Search for the cell housing the specified text and yield its [x, y] center coordinate. 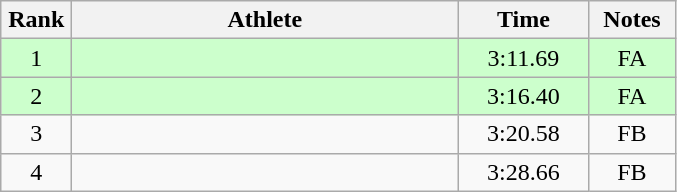
3:16.40 [524, 96]
4 [36, 172]
3:20.58 [524, 134]
3:11.69 [524, 58]
Time [524, 20]
3 [36, 134]
2 [36, 96]
3:28.66 [524, 172]
1 [36, 58]
Rank [36, 20]
Notes [632, 20]
Athlete [265, 20]
